Pinpoint the cell where the given text exists, returning its [X, Y] midpoint coordinate. 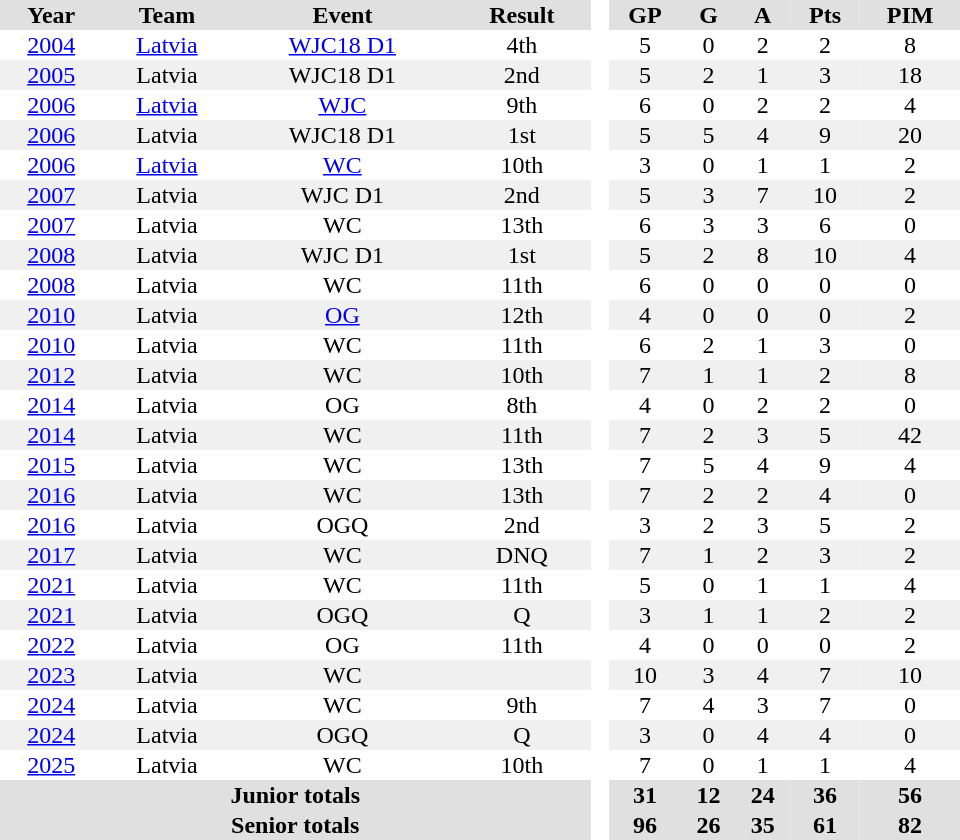
24 [763, 795]
Event [343, 15]
PIM [910, 15]
2023 [51, 675]
WJC [343, 105]
12 [708, 795]
96 [646, 825]
36 [825, 795]
GP [646, 15]
Team [166, 15]
2017 [51, 555]
18 [910, 75]
4th [522, 45]
A [763, 15]
8th [522, 405]
DNQ [522, 555]
Pts [825, 15]
Junior totals [295, 795]
Year [51, 15]
Result [522, 15]
Senior totals [295, 825]
42 [910, 435]
61 [825, 825]
2015 [51, 465]
35 [763, 825]
2025 [51, 765]
2012 [51, 375]
2005 [51, 75]
26 [708, 825]
12th [522, 315]
82 [910, 825]
31 [646, 795]
G [708, 15]
56 [910, 795]
20 [910, 135]
2022 [51, 645]
2004 [51, 45]
